For the text-containing cell, return its midpoint in (X, Y) coordinate format. 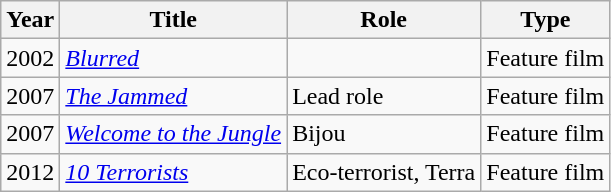
Type (546, 20)
Role (384, 20)
Welcome to the Jungle (174, 134)
Title (174, 20)
10 Terrorists (174, 172)
Bijou (384, 134)
Lead role (384, 96)
Blurred (174, 58)
The Jammed (174, 96)
Eco-terrorist, Terra (384, 172)
Year (30, 20)
2002 (30, 58)
2012 (30, 172)
